Identify which cell holds the provided text, then report its (x, y) central coordinate. 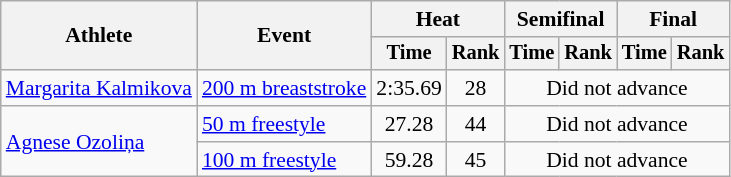
27.28 (408, 124)
2:35.69 (408, 88)
200 m breaststroke (284, 88)
Event (284, 36)
28 (476, 88)
44 (476, 124)
Semifinal (560, 19)
Margarita Kalmikova (99, 88)
50 m freestyle (284, 124)
Athlete (99, 36)
Final (673, 19)
Heat (438, 19)
Agnese Ozoliņa (99, 142)
